Determine the [X, Y] coordinate at the center of the cell enclosing the given text.  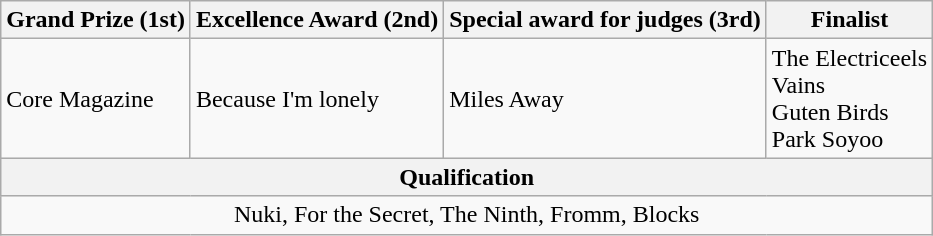
Finalist [849, 20]
Miles Away [606, 98]
Excellence Award (2nd) [316, 20]
Qualification [467, 177]
Because I'm lonely [316, 98]
The ElectriceelsVainsGuten BirdsPark Soyoo [849, 98]
Nuki, For the Secret, The Ninth, Fromm, Blocks [467, 215]
Core Magazine [96, 98]
Special award for judges (3rd) [606, 20]
Grand Prize (1st) [96, 20]
